From the cell containing the given text, extract its center point as [x, y] coordinate. 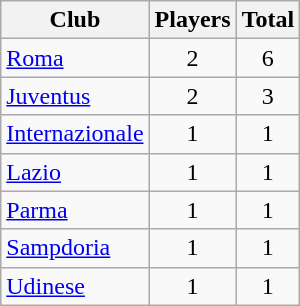
Sampdoria [75, 248]
Total [268, 20]
Lazio [75, 172]
Roma [75, 58]
Internazionale [75, 134]
6 [268, 58]
3 [268, 96]
Juventus [75, 96]
Players [192, 20]
Udinese [75, 286]
Club [75, 20]
Parma [75, 210]
